Locate the cell with the specified text and output its (X, Y) center coordinate. 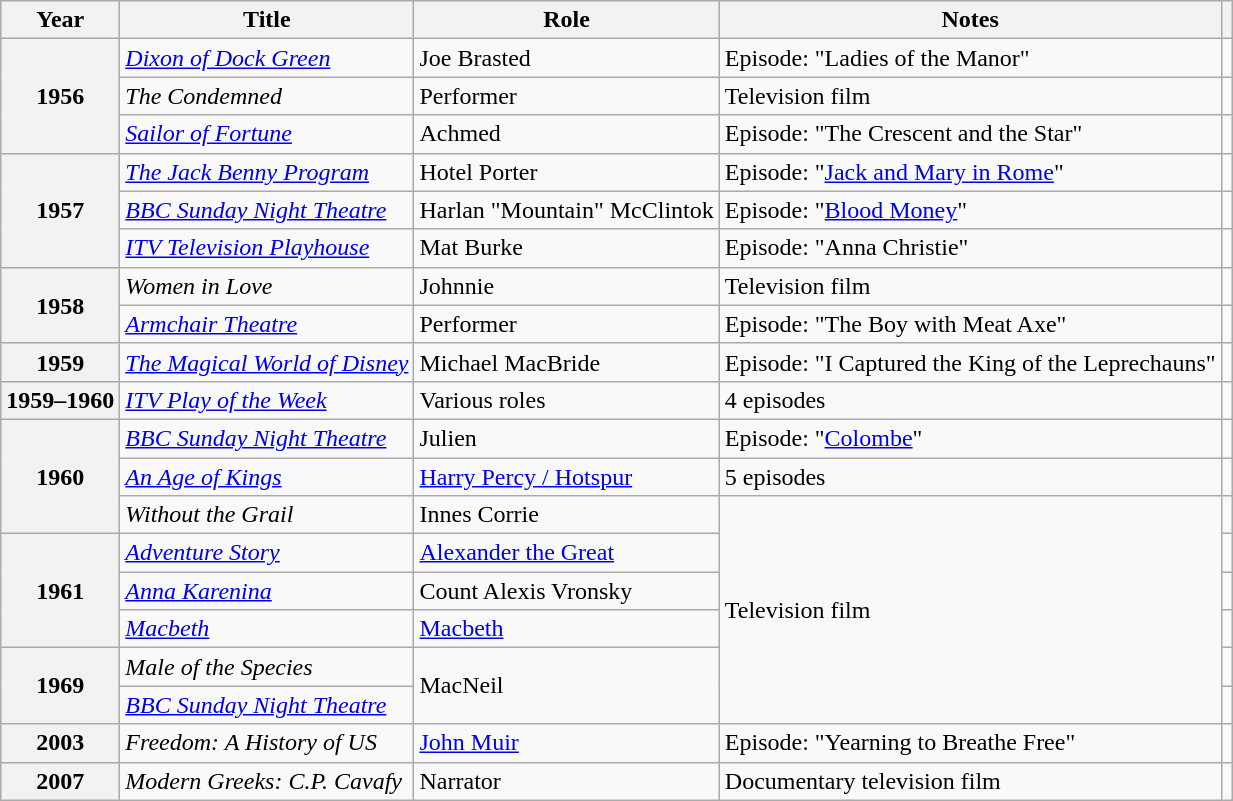
Julien (566, 438)
Episode: "Jack and Mary in Rome" (970, 172)
Documentary television film (970, 781)
Notes (970, 20)
Mat Burke (566, 248)
The Jack Benny Program (267, 172)
1959 (60, 362)
The Magical World of Disney (267, 362)
Innes Corrie (566, 515)
1958 (60, 305)
ITV Television Playhouse (267, 248)
Modern Greeks: C.P. Cavafy (267, 781)
Episode: "Anna Christie" (970, 248)
Episode: "The Crescent and the Star" (970, 134)
1956 (60, 96)
1961 (60, 591)
Episode: "Yearning to Breathe Free" (970, 743)
ITV Play of the Week (267, 400)
MacNeil (566, 686)
Dixon of Dock Green (267, 58)
Anna Karenina (267, 591)
Sailor of Fortune (267, 134)
Title (267, 20)
The Condemned (267, 96)
2007 (60, 781)
Armchair Theatre (267, 324)
Harlan "Mountain" McClintok (566, 210)
John Muir (566, 743)
Hotel Porter (566, 172)
Michael MacBride (566, 362)
Adventure Story (267, 553)
Narrator (566, 781)
Role (566, 20)
1960 (60, 476)
Episode: "Blood Money" (970, 210)
Various roles (566, 400)
Year (60, 20)
Joe Brasted (566, 58)
Male of the Species (267, 667)
Episode: "I Captured the King of the Leprechauns" (970, 362)
Harry Percy / Hotspur (566, 477)
4 episodes (970, 400)
Episode: "Ladies of the Manor" (970, 58)
Achmed (566, 134)
1957 (60, 210)
Episode: "The Boy with Meat Axe" (970, 324)
2003 (60, 743)
Johnnie (566, 286)
Freedom: A History of US (267, 743)
5 episodes (970, 477)
Count Alexis Vronsky (566, 591)
1959–1960 (60, 400)
1969 (60, 686)
An Age of Kings (267, 477)
Episode: "Colombe" (970, 438)
Without the Grail (267, 515)
Alexander the Great (566, 553)
Women in Love (267, 286)
